For the text-containing cell, return its midpoint in [x, y] coordinate format. 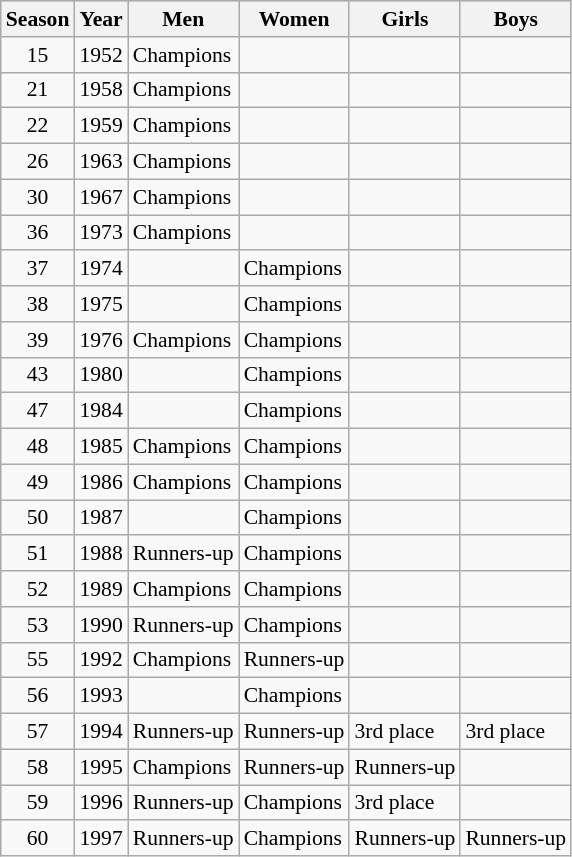
56 [38, 696]
Men [184, 19]
Season [38, 19]
1980 [100, 375]
1974 [100, 269]
57 [38, 732]
1993 [100, 696]
55 [38, 660]
52 [38, 589]
1975 [100, 304]
1995 [100, 767]
1996 [100, 803]
15 [38, 55]
30 [38, 197]
1988 [100, 554]
53 [38, 625]
1997 [100, 839]
1989 [100, 589]
1984 [100, 411]
43 [38, 375]
1973 [100, 233]
58 [38, 767]
39 [38, 340]
38 [38, 304]
1990 [100, 625]
1994 [100, 732]
1959 [100, 126]
1952 [100, 55]
59 [38, 803]
48 [38, 447]
1986 [100, 482]
1992 [100, 660]
50 [38, 518]
47 [38, 411]
1958 [100, 90]
49 [38, 482]
1963 [100, 162]
22 [38, 126]
37 [38, 269]
1976 [100, 340]
26 [38, 162]
1987 [100, 518]
21 [38, 90]
Year [100, 19]
60 [38, 839]
1985 [100, 447]
Girls [404, 19]
1967 [100, 197]
Women [294, 19]
51 [38, 554]
Boys [516, 19]
36 [38, 233]
